Capture the cell that displays the provided text and extract its [X, Y] central coordinate. 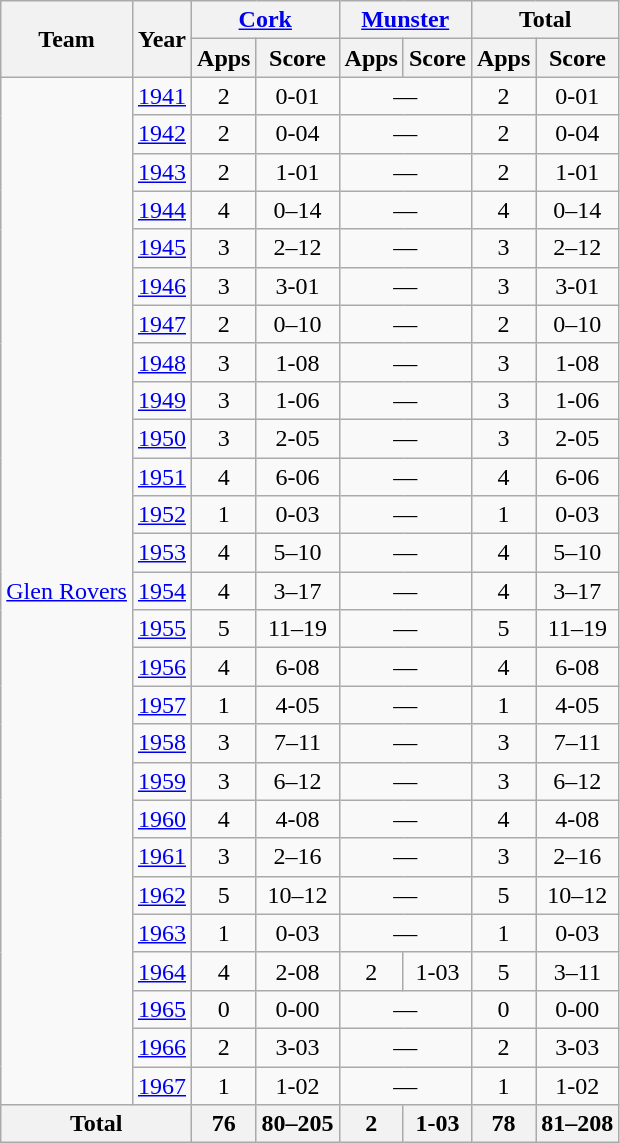
1957 [162, 705]
Munster [405, 20]
81–208 [578, 1124]
1946 [162, 286]
1958 [162, 743]
1949 [162, 400]
1956 [162, 667]
1945 [162, 248]
Year [162, 39]
1951 [162, 477]
1953 [162, 553]
Team [67, 39]
1942 [162, 134]
1962 [162, 895]
1941 [162, 96]
1948 [162, 362]
1950 [162, 438]
1964 [162, 971]
76 [224, 1124]
1967 [162, 1085]
1960 [162, 819]
1965 [162, 1009]
3–11 [578, 971]
1955 [162, 629]
1963 [162, 933]
1966 [162, 1047]
Glen Rovers [67, 591]
78 [503, 1124]
1947 [162, 324]
1944 [162, 210]
1954 [162, 591]
80–205 [298, 1124]
1952 [162, 515]
2-08 [298, 971]
1943 [162, 172]
1959 [162, 781]
Cork [266, 20]
1961 [162, 857]
